Identify which cell holds the provided text, then report its (x, y) central coordinate. 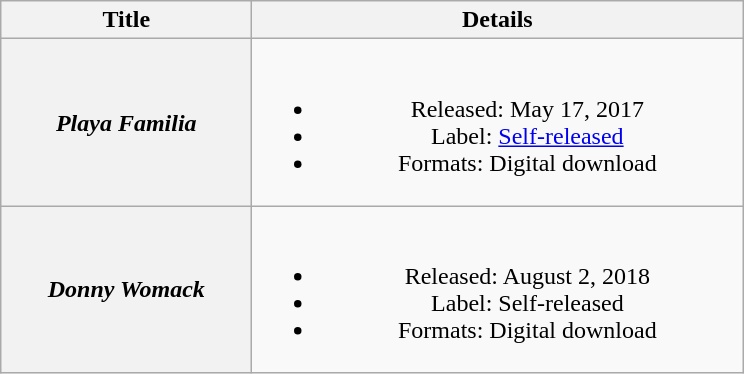
Title (126, 20)
Released: August 2, 2018Label: Self-releasedFormats: Digital download (498, 290)
Released: May 17, 2017Label: Self-releasedFormats: Digital download (498, 122)
Donny Womack (126, 290)
Playa Familia (126, 122)
Details (498, 20)
